Return the (X, Y) coordinate for the center point of the cell that contains the specified text.  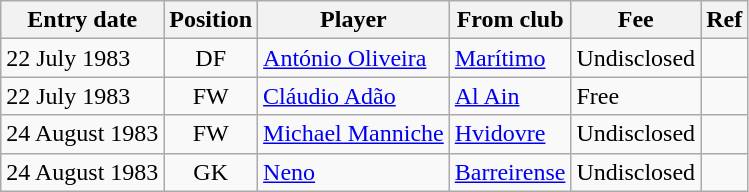
Barreirense (510, 172)
Position (211, 20)
Ref (724, 20)
Michael Manniche (354, 134)
Hvidovre (510, 134)
Neno (354, 172)
Free (636, 96)
António Oliveira (354, 58)
Player (354, 20)
From club (510, 20)
Cláudio Adão (354, 96)
Al Ain (510, 96)
Entry date (82, 20)
Fee (636, 20)
Marítimo (510, 58)
GK (211, 172)
DF (211, 58)
